Extract the [x, y] coordinate from the center of the cell holding the provided text.  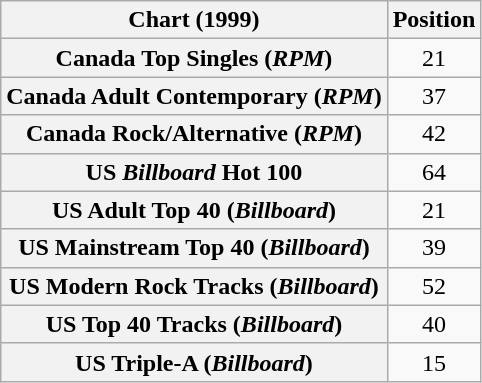
42 [434, 134]
US Adult Top 40 (Billboard) [194, 210]
52 [434, 286]
US Billboard Hot 100 [194, 172]
Position [434, 20]
39 [434, 248]
Canada Adult Contemporary (RPM) [194, 96]
US Mainstream Top 40 (Billboard) [194, 248]
40 [434, 324]
15 [434, 362]
37 [434, 96]
Canada Top Singles (RPM) [194, 58]
US Triple-A (Billboard) [194, 362]
Canada Rock/Alternative (RPM) [194, 134]
64 [434, 172]
US Modern Rock Tracks (Billboard) [194, 286]
US Top 40 Tracks (Billboard) [194, 324]
Chart (1999) [194, 20]
